Determine the (X, Y) coordinate at the center of the cell enclosing the given text.  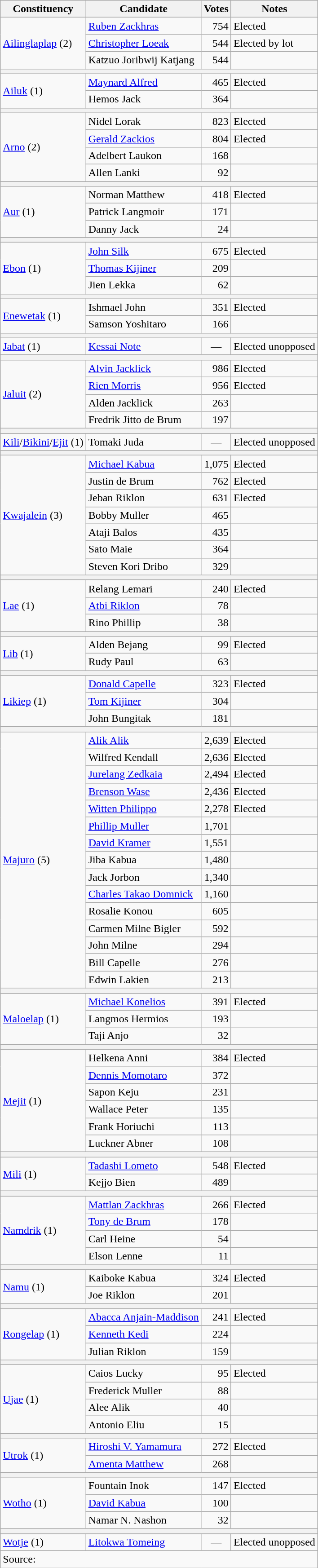
Wallace Peter (144, 1109)
Jack Jorbon (144, 877)
David Kramer (144, 843)
171 (216, 212)
Sato Maie (144, 549)
Enewetak (1) (43, 316)
Bill Capelle (144, 963)
986 (216, 368)
2,278 (216, 808)
956 (216, 385)
1,075 (216, 464)
Litokwa Tomeing (144, 1542)
Relang Lemari (144, 588)
38 (216, 623)
418 (216, 195)
Tony de Brum (144, 1222)
Elson Lenne (144, 1256)
63 (216, 662)
John Milne (144, 945)
Bobby Muller (144, 515)
95 (216, 1374)
Dennis Momotaro (144, 1075)
294 (216, 945)
40 (216, 1408)
2,436 (216, 791)
329 (216, 566)
197 (216, 420)
135 (216, 1109)
351 (216, 307)
Edwin Lakien (144, 980)
224 (216, 1334)
Alden Jacklick (144, 403)
Namdrik (1) (43, 1230)
108 (216, 1144)
Wotho (1) (43, 1503)
Frank Horiuchi (144, 1126)
201 (216, 1295)
88 (216, 1391)
Tadashi Lometo (144, 1166)
Elected by lot (274, 43)
823 (216, 121)
Patrick Langmoir (144, 212)
Maynard Alfred (144, 82)
Fountain Inok (144, 1486)
Michael Kabua (144, 464)
605 (216, 911)
15 (216, 1425)
435 (216, 532)
Justin de Brum (144, 481)
Ruben Zackhras (144, 26)
Jaluit (2) (43, 394)
231 (216, 1092)
147 (216, 1486)
166 (216, 324)
Tom Kijiner (144, 701)
631 (216, 498)
1,551 (216, 843)
Arno (2) (43, 147)
Namar N. Nashon (144, 1520)
78 (216, 605)
Namu (1) (43, 1286)
Hiroshi V. Yamamura (144, 1447)
276 (216, 963)
11 (216, 1256)
Hemos Jack (144, 99)
Ailuk (1) (43, 91)
181 (216, 718)
Carmen Milne Bigler (144, 928)
Brenson Wase (144, 791)
Rudy Paul (144, 662)
323 (216, 684)
178 (216, 1222)
Helkena Anni (144, 1058)
David Kabua (144, 1503)
Witten Philippo (144, 808)
Danny Jack (144, 229)
Ebon (1) (43, 268)
675 (216, 251)
1,480 (216, 860)
Tomaki Juda (144, 442)
Samson Yoshitaro (144, 324)
Taji Anjo (144, 1036)
Alee Alik (144, 1408)
Joe Riklon (144, 1295)
Alik Alik (144, 740)
92 (216, 172)
Phillip Muller (144, 826)
Norman Matthew (144, 195)
Alvin Jacklick (144, 368)
241 (216, 1317)
Jeban Riklon (144, 498)
1,701 (216, 826)
762 (216, 481)
Rongelap (1) (43, 1334)
268 (216, 1464)
Michael Konelios (144, 1002)
62 (216, 285)
272 (216, 1447)
754 (216, 26)
2,494 (216, 774)
99 (216, 645)
Caios Lucky (144, 1374)
Jien Lekka (144, 285)
Abacca Anjain-Maddison (144, 1317)
240 (216, 588)
Wotje (1) (43, 1542)
263 (216, 403)
Sapon Keju (144, 1092)
24 (216, 229)
Rino Phillip (144, 623)
Ataji Balos (144, 532)
Gerald Zackios (144, 138)
Mattlan Zackhras (144, 1205)
Christopher Loeak (144, 43)
Likiep (1) (43, 701)
2,636 (216, 757)
489 (216, 1183)
213 (216, 980)
Alden Bejang (144, 645)
Antonio Eliu (144, 1425)
Rien Morris (144, 385)
Carl Heine (144, 1239)
Constituency (43, 9)
Jabat (1) (43, 346)
Majuro (5) (43, 860)
Atbi Riklon (144, 605)
193 (216, 1019)
Amenta Matthew (144, 1464)
Julian Riklon (144, 1352)
Thomas Kijiner (144, 268)
John Bungitak (144, 718)
Allen Lanki (144, 172)
2,639 (216, 740)
Rosalie Konou (144, 911)
113 (216, 1126)
384 (216, 1058)
Ailinglaplap (2) (43, 43)
Kaiboke Kabua (144, 1278)
372 (216, 1075)
Luckner Abner (144, 1144)
Lae (1) (43, 605)
1,340 (216, 877)
Wilfred Kendall (144, 757)
168 (216, 155)
Maloelap (1) (43, 1019)
Votes (216, 9)
Adelbert Laukon (144, 155)
Source: (159, 1559)
Charles Takao Domnick (144, 894)
324 (216, 1278)
Ishmael John (144, 307)
John Silk (144, 251)
592 (216, 928)
266 (216, 1205)
Kejjo Bien (144, 1183)
Langmos Hermios (144, 1019)
Ujae (1) (43, 1399)
54 (216, 1239)
Kili/Bikini/Ejit (1) (43, 442)
Steven Kori Dribo (144, 566)
Katzuo Joribwij Katjang (144, 60)
Mili (1) (43, 1174)
Lib (1) (43, 654)
Frederick Muller (144, 1391)
Kenneth Kedi (144, 1334)
209 (216, 268)
159 (216, 1352)
548 (216, 1166)
Nidel Lorak (144, 121)
804 (216, 138)
Candidate (144, 9)
Donald Capelle (144, 684)
Jurelang Zedkaia (144, 774)
Jiba Kabua (144, 860)
100 (216, 1503)
Aur (1) (43, 212)
391 (216, 1002)
Kwajalein (3) (43, 515)
Kessai Note (144, 346)
304 (216, 701)
Notes (274, 9)
Utrok (1) (43, 1455)
Fredrik Jitto de Brum (144, 420)
Mejit (1) (43, 1100)
1,160 (216, 894)
